Locate the cell with the specified text and output its [x, y] center coordinate. 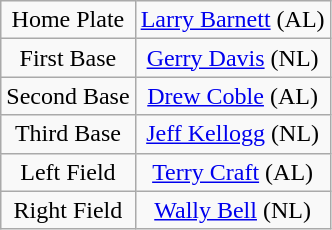
Third Base [68, 134]
Second Base [68, 96]
Wally Bell (NL) [232, 210]
Home Plate [68, 20]
Gerry Davis (NL) [232, 58]
Left Field [68, 172]
Right Field [68, 210]
Jeff Kellogg (NL) [232, 134]
Drew Coble (AL) [232, 96]
Terry Craft (AL) [232, 172]
Larry Barnett (AL) [232, 20]
First Base [68, 58]
